For the text-containing cell, return its midpoint in (x, y) coordinate format. 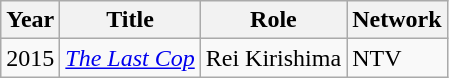
Rei Kirishima (273, 58)
2015 (30, 58)
Role (273, 20)
Network (397, 20)
Title (130, 20)
The Last Cop (130, 58)
NTV (397, 58)
Year (30, 20)
